Return [x, y] of the center of cell containing provided text 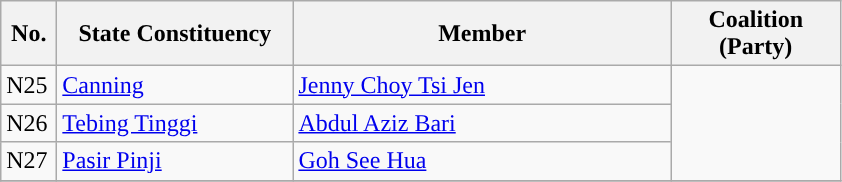
Member [482, 34]
State Constituency [175, 34]
Abdul Aziz Bari [482, 123]
No. [29, 34]
Canning [175, 85]
Tebing Tinggi [175, 123]
Coalition (Party) [756, 34]
Goh See Hua [482, 161]
N26 [29, 123]
N27 [29, 161]
N25 [29, 85]
Jenny Choy Tsi Jen [482, 85]
Pasir Pinji [175, 161]
